Find where the given text appears and provide that cell's center as [x, y] coordinate. 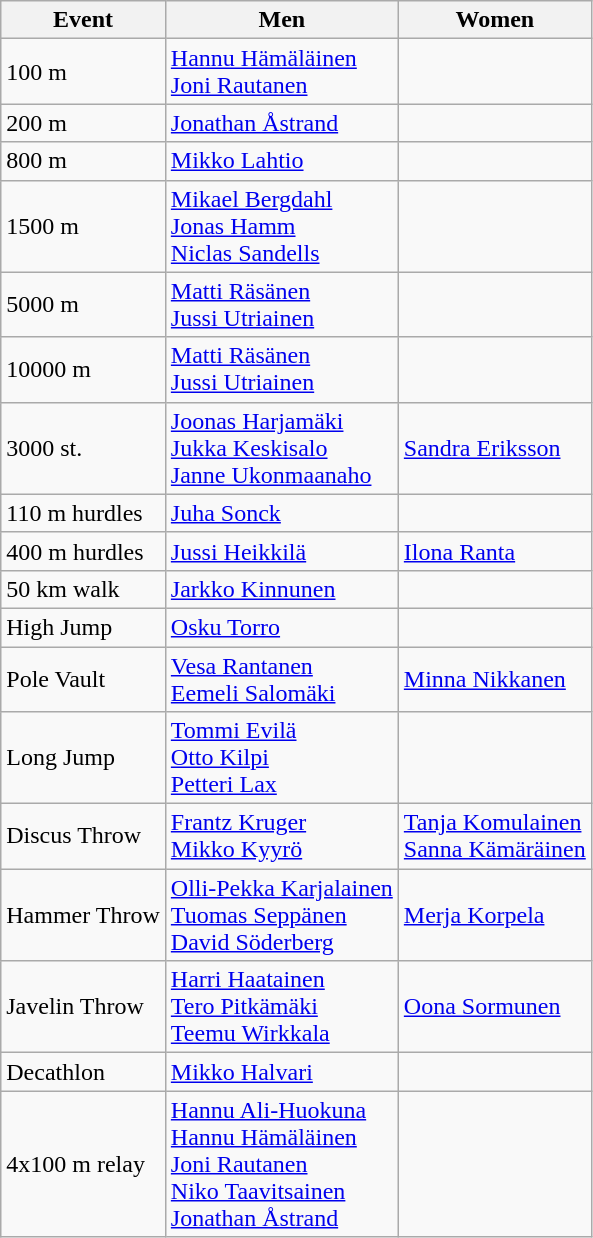
Oona Sormunen [494, 1007]
5000 m [84, 304]
800 m [84, 161]
Ilona Ranta [494, 551]
Event [84, 20]
Jussi Heikkilä [282, 551]
Hannu Ali-Huokuna Hannu Hämäläinen Joni Rautanen Niko Taavitsainen Jonathan Åstrand [282, 1164]
Men [282, 20]
Merja Korpela [494, 915]
Discus Throw [84, 836]
50 km walk [84, 589]
Jarkko Kinnunen [282, 589]
Olli-Pekka Karjalainen Tuomas Seppänen David Söderberg [282, 915]
Jonathan Åstrand [282, 123]
200 m [84, 123]
Hannu Hämäläinen Joni Rautanen [282, 72]
110 m hurdles [84, 513]
Joonas Harjamäki Jukka Keskisalo Janne Ukonmaanaho [282, 448]
Mikko Lahtio [282, 161]
Hammer Throw [84, 915]
400 m hurdles [84, 551]
Mikael Bergdahl Jonas Hamm Niclas Sandells [282, 226]
High Jump [84, 627]
Minna Nikkanen [494, 678]
Tommi Evilä Otto Kilpi Petteri Lax [282, 758]
4x100 m relay [84, 1164]
3000 st. [84, 448]
Harri Haatainen Tero Pitkämäki Teemu Wirkkala [282, 1007]
Decathlon [84, 1072]
Frantz Kruger Mikko Kyyrö [282, 836]
Javelin Throw [84, 1007]
Long Jump [84, 758]
100 m [84, 72]
Mikko Halvari [282, 1072]
1500 m [84, 226]
Juha Sonck [282, 513]
Sandra Eriksson [494, 448]
Women [494, 20]
Vesa Rantanen Eemeli Salomäki [282, 678]
10000 m [84, 370]
Pole Vault [84, 678]
Tanja Komulainen Sanna Kämäräinen [494, 836]
Osku Torro [282, 627]
